From the cell containing the given text, extract its center point as [X, Y] coordinate. 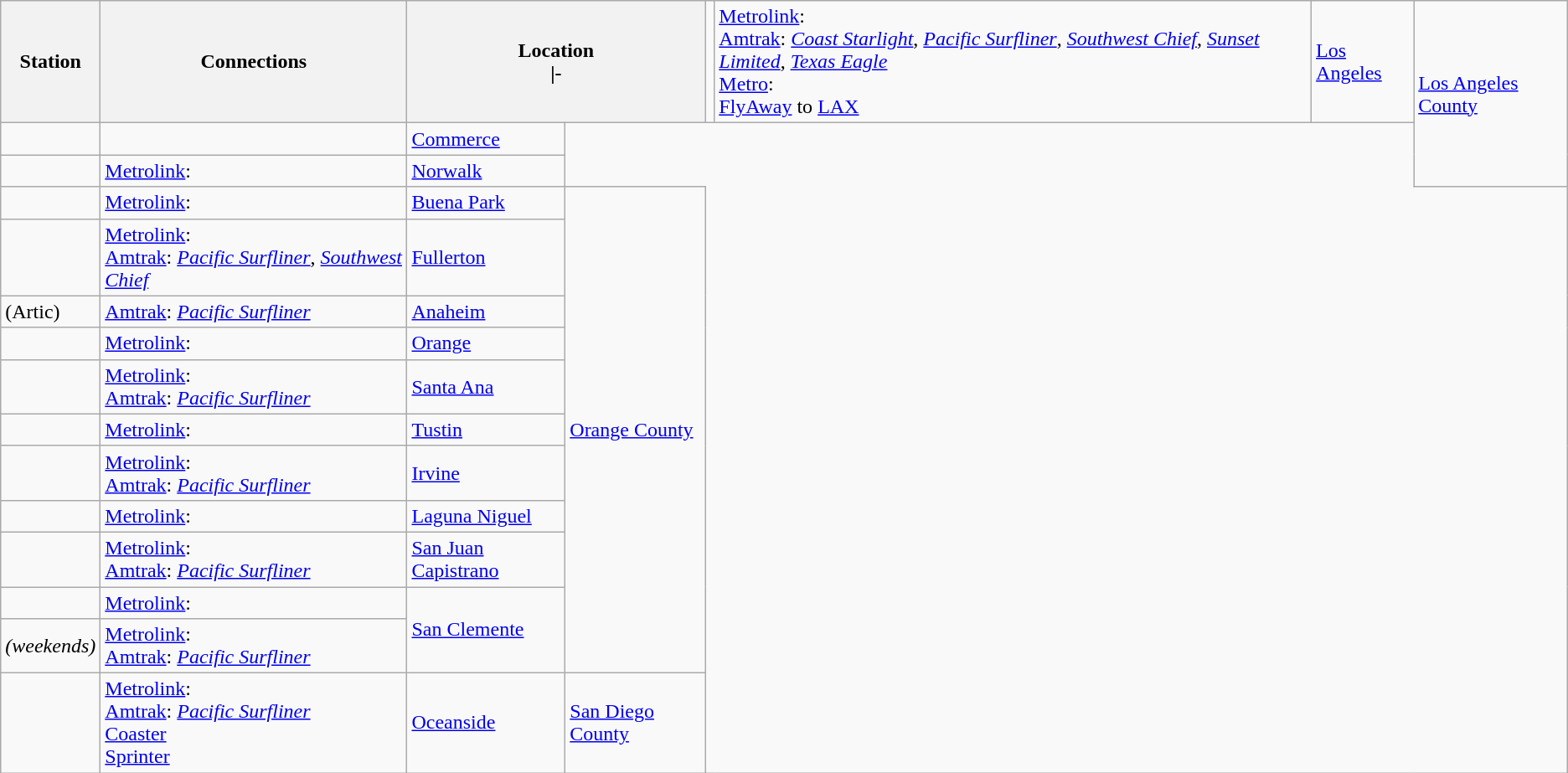
Los Angeles County [1491, 94]
Los Angeles [1363, 62]
San Clemente [486, 630]
Metrolink: Amtrak: Pacific Surfliner, Southwest Chief [254, 257]
Station [50, 62]
Laguna Niguel [486, 516]
Tustin [486, 430]
Metrolink: Amtrak: Pacific Surfliner Coaster Sprinter [254, 724]
(weekends) [50, 647]
Connections [254, 62]
Buena Park [486, 203]
Irvine [486, 472]
Santa Ana [486, 387]
San Juan Capistrano [486, 559]
Commerce [486, 139]
Fullerton [486, 257]
Orange [486, 343]
(Artic) [50, 312]
Orange County [635, 430]
Amtrak: Pacific Surfliner [254, 312]
Anaheim [486, 312]
Metrolink: Amtrak: Coast Starlight, Pacific Surfliner, Southwest Chief, Sunset Limited, Texas Eagle Metro: FlyAway to LAX [1014, 62]
Norwalk [486, 171]
Location|- [556, 62]
Oceanside [486, 724]
San Diego County [635, 724]
